For the text-containing cell, return its midpoint in [X, Y] coordinate format. 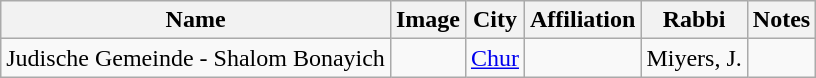
Affiliation [583, 20]
Name [196, 20]
Chur [494, 58]
Miyers, J. [694, 58]
Image [428, 20]
Judische Gemeinde - Shalom Bonayich [196, 58]
Notes [781, 20]
Rabbi [694, 20]
City [494, 20]
